Output the [x, y] coordinate of the center of the cell containing the given text.  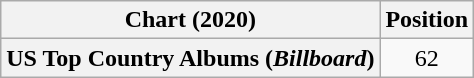
62 [427, 58]
Chart (2020) [190, 20]
US Top Country Albums (Billboard) [190, 58]
Position [427, 20]
